Identify which cell holds the provided text, then report its [x, y] central coordinate. 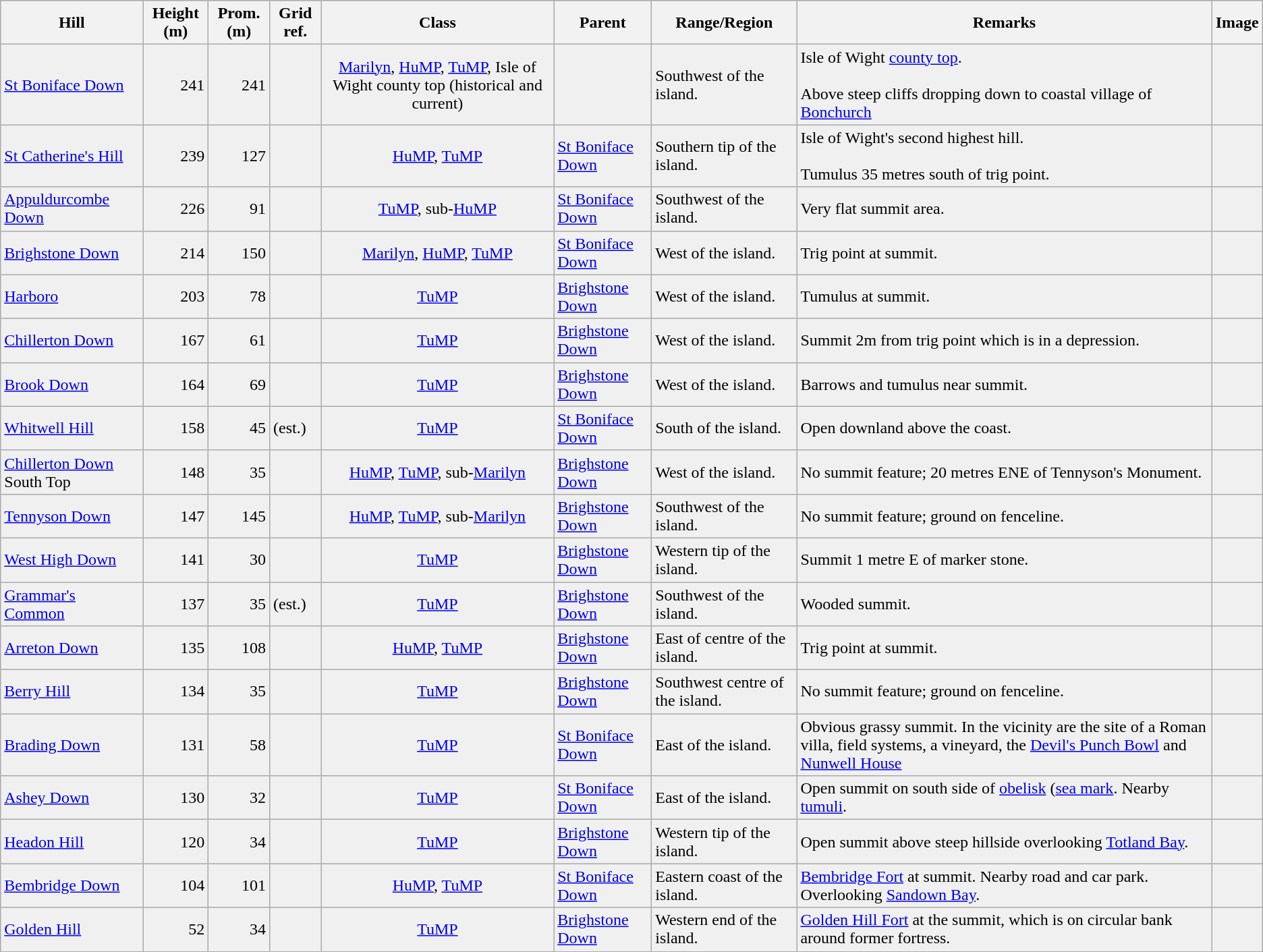
Ashey Down [72, 797]
91 [239, 209]
141 [175, 560]
Isle of Wight county top.Above steep cliffs dropping down to coastal village of Bonchurch [1004, 85]
Golden Hill Fort at the summit, which is on circular bank around former fortress. [1004, 930]
127 [239, 156]
131 [175, 745]
52 [175, 930]
Golden Hill [72, 930]
Isle of Wight's second highest hill.Tumulus 35 metres south of trig point. [1004, 156]
Brading Down [72, 745]
226 [175, 209]
No summit feature; 20 metres ENE of Tennyson's Monument. [1004, 472]
Headon Hill [72, 842]
Barrows and tumulus near summit. [1004, 385]
Tennyson Down [72, 515]
Parent [603, 23]
Eastern coast of the island. [725, 885]
Open summit on south side of obelisk (sea mark. Nearby tumuli. [1004, 797]
Chillerton Down South Top [72, 472]
Tumulus at summit. [1004, 297]
Marilyn, HuMP, TuMP, Isle of Wight county top (historical and current) [437, 85]
Range/Region [725, 23]
Bembridge Down [72, 885]
214 [175, 252]
Image [1237, 23]
Grammar's Common [72, 603]
Whitwell Hill [72, 428]
Height (m) [175, 23]
Berry Hill [72, 692]
158 [175, 428]
Hill [72, 23]
Southwest centre of the island. [725, 692]
58 [239, 745]
Wooded summit. [1004, 603]
East of centre of the island. [725, 648]
145 [239, 515]
St Catherine's Hill [72, 156]
30 [239, 560]
203 [175, 297]
TuMP, sub-HuMP [437, 209]
Marilyn, HuMP, TuMP [437, 252]
Western end of the island. [725, 930]
Very flat summit area. [1004, 209]
150 [239, 252]
61 [239, 340]
239 [175, 156]
Harboro [72, 297]
108 [239, 648]
69 [239, 385]
148 [175, 472]
Summit 2m from trig point which is in a depression. [1004, 340]
167 [175, 340]
Grid ref. [296, 23]
78 [239, 297]
32 [239, 797]
130 [175, 797]
164 [175, 385]
Chillerton Down [72, 340]
Brook Down [72, 385]
South of the island. [725, 428]
Southern tip of the island. [725, 156]
135 [175, 648]
120 [175, 842]
137 [175, 603]
Prom. (m) [239, 23]
Class [437, 23]
Appuldurcombe Down [72, 209]
101 [239, 885]
Summit 1 metre E of marker stone. [1004, 560]
45 [239, 428]
Remarks [1004, 23]
Bembridge Fort at summit. Nearby road and car park. Overlooking Sandown Bay. [1004, 885]
West High Down [72, 560]
Open downland above the coast. [1004, 428]
134 [175, 692]
Open summit above steep hillside overlooking Totland Bay. [1004, 842]
Arreton Down [72, 648]
104 [175, 885]
Obvious grassy summit. In the vicinity are the site of a Roman villa, field systems, a vineyard, the Devil's Punch Bowl and Nunwell House [1004, 745]
147 [175, 515]
